Extract the [X, Y] coordinate from the center of the cell holding the provided text.  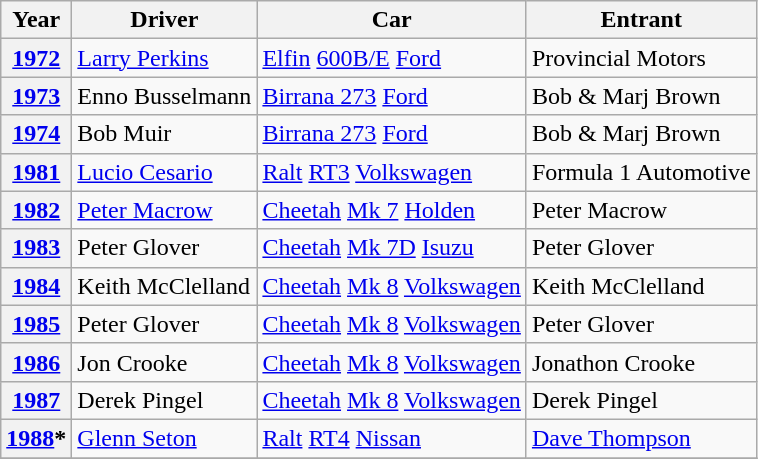
1988* [36, 438]
1973 [36, 96]
Car [392, 20]
1982 [36, 210]
Year [36, 20]
Formula 1 Automotive [641, 172]
Enno Busselmann [164, 96]
1981 [36, 172]
Jonathon Crooke [641, 362]
1984 [36, 286]
1985 [36, 324]
Ralt RT4 Nissan [392, 438]
1986 [36, 362]
Bob Muir [164, 134]
1972 [36, 58]
Entrant [641, 20]
Glenn Seton [164, 438]
1987 [36, 400]
Driver [164, 20]
Ralt RT3 Volkswagen [392, 172]
1983 [36, 248]
1974 [36, 134]
Dave Thompson [641, 438]
Elfin 600B/E Ford [392, 58]
Cheetah Mk 7D Isuzu [392, 248]
Cheetah Mk 7 Holden [392, 210]
Lucio Cesario [164, 172]
Jon Crooke [164, 362]
Provincial Motors [641, 58]
Larry Perkins [164, 58]
